Identify which cell holds the provided text, then report its (x, y) central coordinate. 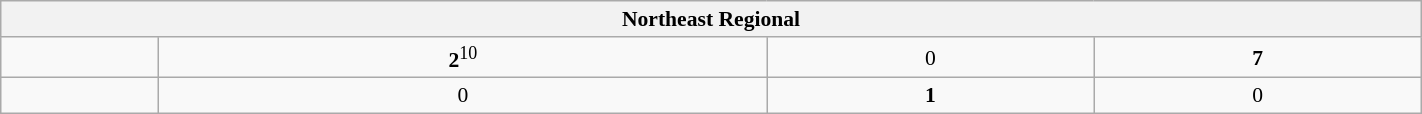
7 (1258, 58)
210 (463, 58)
Northeast Regional (711, 19)
1 (930, 96)
